Provide the (x, y) coordinate of the cell's center where the given text is located.  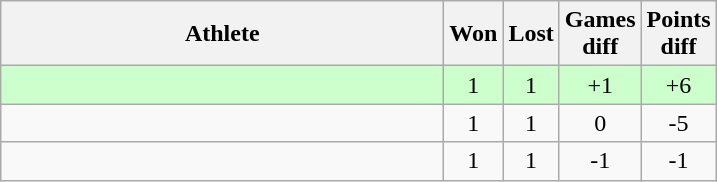
Won (474, 34)
+6 (678, 85)
-5 (678, 123)
Pointsdiff (678, 34)
Gamesdiff (600, 34)
0 (600, 123)
+1 (600, 85)
Lost (531, 34)
Athlete (222, 34)
